Determine the (x, y) coordinate at the center of the cell enclosing the given text.  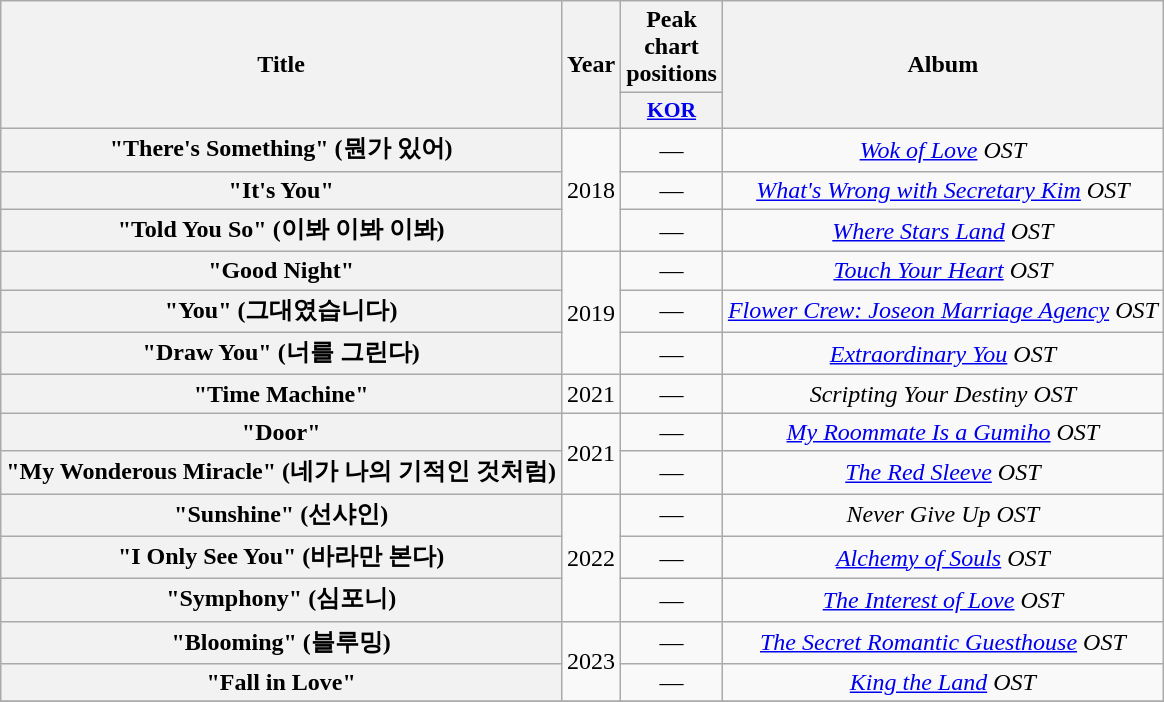
What's Wrong with Secretary Kim OST (942, 190)
Where Stars Land OST (942, 230)
Flower Crew: Joseon Marriage Agency OST (942, 312)
My Roommate Is a Gumiho OST (942, 432)
2022 (592, 558)
"Fall in Love" (282, 683)
Extraordinary You OST (942, 354)
"Good Night" (282, 271)
2019 (592, 314)
Never Give Up OST (942, 516)
The Interest of Love OST (942, 600)
"I Only See You" (바라만 본다) (282, 558)
2018 (592, 190)
Scripting Your Destiny OST (942, 394)
Touch Your Heart OST (942, 271)
2023 (592, 662)
"Blooming" (블루밍) (282, 642)
King the Land OST (942, 683)
"Time Machine" (282, 394)
"You" (그대였습니다) (282, 312)
"My Wonderous Miracle" (네가 나의 기적인 것처럼) (282, 472)
"There's Something" (뭔가 있어) (282, 150)
KOR (672, 111)
The Red Sleeve OST (942, 472)
The Secret Romantic Guesthouse OST (942, 642)
Alchemy of Souls OST (942, 558)
"Draw You" (너를 그린다) (282, 354)
Wok of Love OST (942, 150)
"Told You So" (이봐 이봐 이봐) (282, 230)
"It's You" (282, 190)
Peak chart positions (672, 47)
Title (282, 65)
"Door" (282, 432)
Album (942, 65)
"Sunshine" (선샤인) (282, 516)
"Symphony" (심포니) (282, 600)
Year (592, 65)
